Find where the given text appears and provide that cell's center as [X, Y] coordinate. 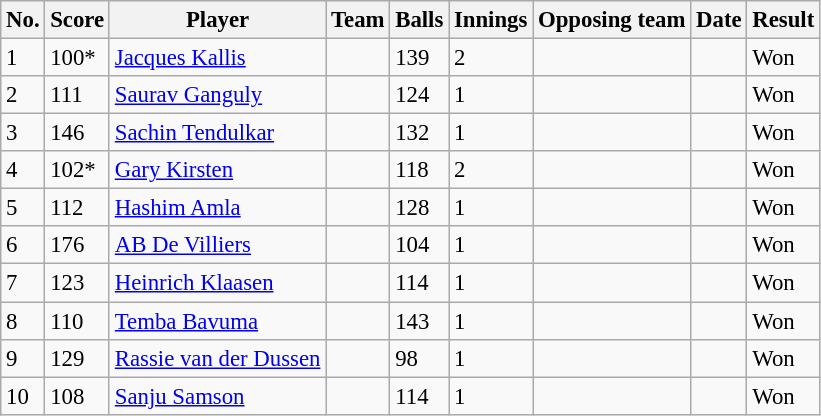
128 [420, 208]
118 [420, 170]
Sanju Samson [217, 396]
110 [78, 321]
124 [420, 95]
176 [78, 245]
6 [23, 245]
Opposing team [612, 20]
Score [78, 20]
100* [78, 58]
123 [78, 283]
Hashim Amla [217, 208]
Saurav Ganguly [217, 95]
139 [420, 58]
7 [23, 283]
132 [420, 133]
Balls [420, 20]
108 [78, 396]
146 [78, 133]
9 [23, 358]
5 [23, 208]
129 [78, 358]
3 [23, 133]
No. [23, 20]
10 [23, 396]
112 [78, 208]
Player [217, 20]
4 [23, 170]
8 [23, 321]
Gary Kirsten [217, 170]
102* [78, 170]
Temba Bavuma [217, 321]
Innings [491, 20]
Team [358, 20]
Date [719, 20]
Rassie van der Dussen [217, 358]
Heinrich Klaasen [217, 283]
104 [420, 245]
Jacques Kallis [217, 58]
98 [420, 358]
Result [784, 20]
Sachin Tendulkar [217, 133]
AB De Villiers [217, 245]
111 [78, 95]
143 [420, 321]
